Capture the cell that displays the provided text and extract its (X, Y) central coordinate. 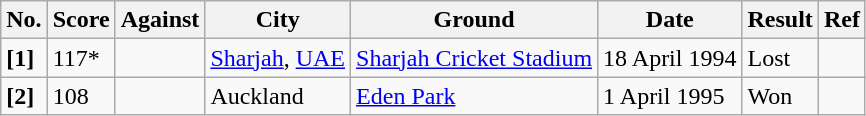
Ref (842, 20)
117* (81, 58)
[2] (24, 96)
18 April 1994 (670, 58)
Result (780, 20)
Eden Park (474, 96)
1 April 1995 (670, 96)
[1] (24, 58)
City (278, 20)
Sharjah, UAE (278, 58)
Against (160, 20)
108 (81, 96)
Ground (474, 20)
Sharjah Cricket Stadium (474, 58)
Won (780, 96)
No. (24, 20)
Lost (780, 58)
Score (81, 20)
Date (670, 20)
Auckland (278, 96)
